Identify which cell holds the provided text, then report its (x, y) central coordinate. 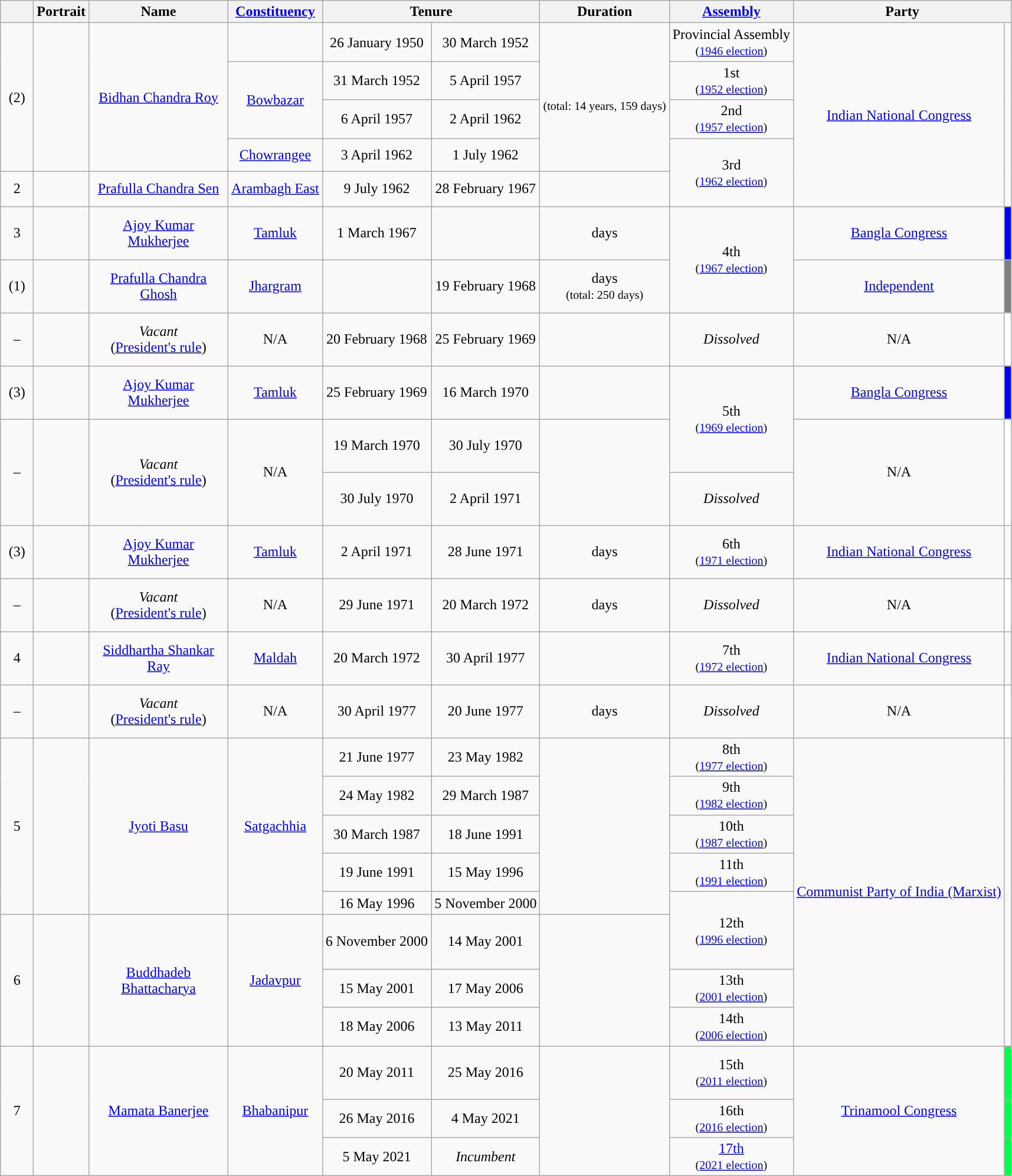
days(total: 250 days) (604, 286)
17th(2021 election) (731, 1157)
19 March 1970 (376, 446)
5th(1969 election) (731, 419)
16 March 1970 (486, 393)
11th(1991 election) (731, 873)
Bowbazar (276, 100)
12th(1996 election) (731, 930)
21 June 1977 (376, 757)
Jadavpur (276, 980)
3 (17, 233)
5 (17, 826)
30 March 1952 (486, 43)
15 May 2001 (376, 988)
Bhabanipur (276, 1111)
Maldah (276, 658)
Jyoti Basu (158, 826)
29 March 1987 (486, 796)
18 May 2006 (376, 1026)
Siddhartha Shankar Ray (158, 658)
3rd (1962 election) (731, 172)
2 (17, 189)
7 (17, 1111)
5 November 2000 (486, 903)
7th(1972 election) (731, 658)
2 April 1962 (486, 119)
(1) (17, 286)
Incumbent (486, 1157)
5 May 2021 (376, 1157)
20 February 1968 (376, 339)
30 March 1987 (376, 834)
4th(1967 election) (731, 260)
Portrait (61, 12)
6 April 1957 (376, 119)
6 (17, 980)
6 November 2000 (376, 941)
20 May 2011 (376, 1073)
Provincial Assembly(1946 election) (731, 43)
Party (903, 12)
Mamata Banerjee (158, 1111)
15th(2011 election) (731, 1073)
17 May 2006 (486, 988)
6th(1971 election) (731, 552)
Prafulla Chandra Sen (158, 189)
Independent (899, 286)
13 May 2011 (486, 1026)
1 July 1962 (486, 155)
23 May 1982 (486, 757)
Constituency (276, 12)
Satgachhia (276, 826)
(total: 14 years, 159 days) (604, 97)
Duration (604, 12)
Assembly (731, 12)
Jhargram (276, 286)
Arambagh East (276, 189)
2nd(1957 election) (731, 119)
Bidhan Chandra Roy (158, 97)
14 May 2001 (486, 941)
Prafulla Chandra Ghosh (158, 286)
Buddhadeb Bhattacharya (158, 980)
28 February 1967 (486, 189)
26 May 2016 (376, 1118)
19 June 1991 (376, 873)
16 May 1996 (376, 903)
10th(1987 election) (731, 834)
14th (2006 election) (731, 1026)
24 May 1982 (376, 796)
13th(2001 election) (731, 988)
28 June 1971 (486, 552)
26 January 1950 (376, 43)
Tenure (431, 12)
25 May 2016 (486, 1073)
29 June 1971 (376, 605)
19 February 1968 (486, 286)
3 April 1962 (376, 155)
Trinamool Congress (899, 1111)
Name (158, 12)
18 June 1991 (486, 834)
15 May 1996 (486, 873)
8th(1977 election) (731, 757)
1 March 1967 (376, 233)
16th(2016 election) (731, 1118)
5 April 1957 (486, 80)
9 July 1962 (376, 189)
Communist Party of India (Marxist) (899, 891)
Chowrangee (276, 155)
9th(1982 election) (731, 796)
20 June 1977 (486, 711)
4 (17, 658)
4 May 2021 (486, 1118)
1st(1952 election) (731, 80)
31 March 1952 (376, 80)
(2) (17, 97)
